Return [X, Y] of the center of cell containing provided text 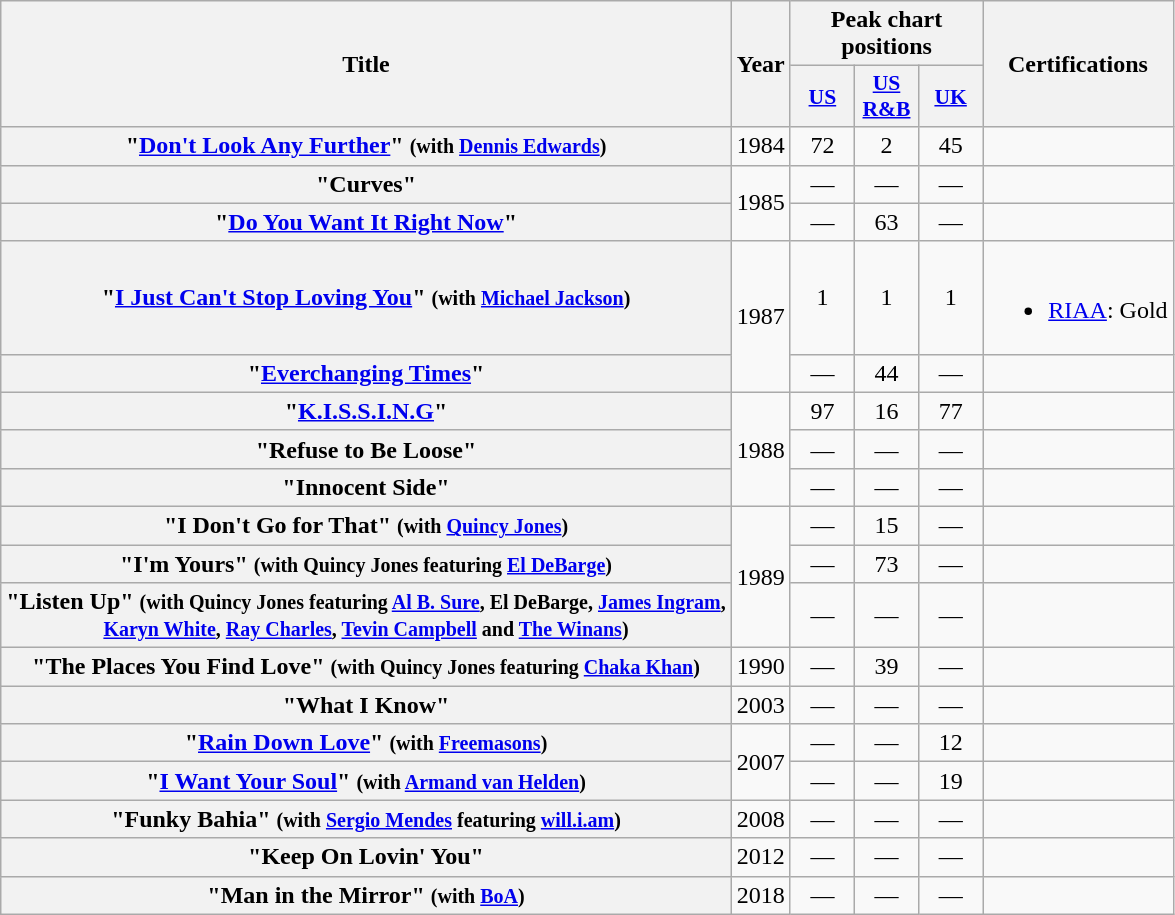
RIAA: Gold [1078, 298]
1984 [760, 146]
"Everchanging Times" [366, 373]
63 [886, 222]
"Keep On Lovin' You" [366, 857]
1989 [760, 576]
US [822, 96]
12 [951, 743]
2008 [760, 819]
"I Don't Go for That" (with Quincy Jones) [366, 525]
"Listen Up" (with Quincy Jones featuring Al B. Sure, El DeBarge, James Ingram,Karyn White, Ray Charles, Tevin Campbell and The Winans) [366, 616]
19 [951, 781]
UK [951, 96]
"Don't Look Any Further" (with Dennis Edwards) [366, 146]
Year [760, 64]
"Curves" [366, 184]
45 [951, 146]
"Refuse to Be Loose" [366, 449]
"Man in the Mirror" (with BoA) [366, 895]
"Funky Bahia" (with Sergio Mendes featuring will.i.am) [366, 819]
"What I Know" [366, 705]
1990 [760, 667]
"The Places You Find Love" (with Quincy Jones featuring Chaka Khan) [366, 667]
2003 [760, 705]
Certifications [1078, 64]
39 [886, 667]
16 [886, 411]
"I'm Yours" (with Quincy Jones featuring El DeBarge) [366, 563]
73 [886, 563]
77 [951, 411]
15 [886, 525]
72 [822, 146]
44 [886, 373]
2018 [760, 895]
97 [822, 411]
2 [886, 146]
USR&B [886, 96]
1985 [760, 203]
1988 [760, 449]
"K.I.S.S.I.N.G" [366, 411]
"Rain Down Love" (with Freemasons) [366, 743]
"Innocent Side" [366, 487]
2007 [760, 762]
2012 [760, 857]
"I Just Can't Stop Loving You" (with Michael Jackson) [366, 298]
"Do You Want It Right Now" [366, 222]
Peak chart positions [886, 34]
Title [366, 64]
"I Want Your Soul" (with Armand van Helden) [366, 781]
1987 [760, 316]
